For the text-containing cell, return its midpoint in [x, y] coordinate format. 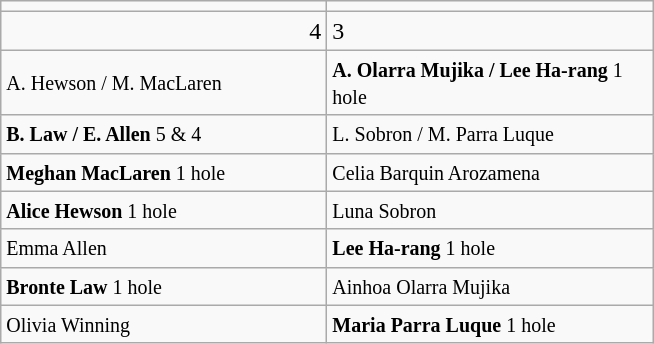
4 [164, 31]
Bronte Law 1 hole [164, 286]
Lee Ha-rang 1 hole [490, 248]
Meghan MacLaren 1 hole [164, 172]
Celia Barquin Arozamena [490, 172]
A. Olarra Mujika / Lee Ha-rang 1 hole [490, 82]
Ainhoa Olarra Mujika [490, 286]
Luna Sobron [490, 210]
Emma Allen [164, 248]
B. Law / E. Allen 5 & 4 [164, 134]
A. Hewson / M. MacLaren [164, 82]
Alice Hewson 1 hole [164, 210]
3 [490, 31]
Maria Parra Luque 1 hole [490, 324]
Olivia Winning [164, 324]
L. Sobron / M. Parra Luque [490, 134]
